Return (x, y) of the center of cell containing provided text 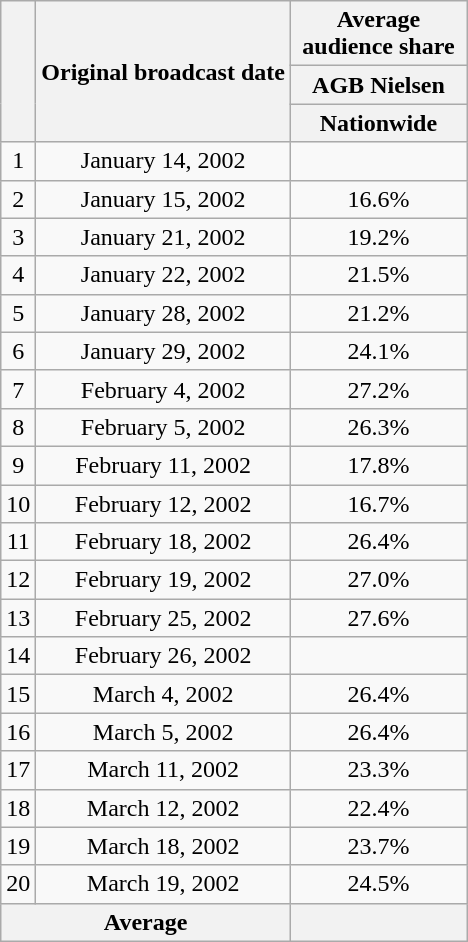
January 29, 2002 (164, 351)
Average audience share (378, 34)
16.6% (378, 199)
January 14, 2002 (164, 161)
15 (18, 694)
Nationwide (378, 123)
13 (18, 618)
14 (18, 656)
21.5% (378, 275)
February 25, 2002 (164, 618)
27.6% (378, 618)
3 (18, 237)
March 5, 2002 (164, 732)
24.5% (378, 884)
Average (146, 922)
January 21, 2002 (164, 237)
January 28, 2002 (164, 313)
February 19, 2002 (164, 580)
20 (18, 884)
11 (18, 542)
9 (18, 465)
4 (18, 275)
21.2% (378, 313)
17 (18, 770)
18 (18, 808)
February 18, 2002 (164, 542)
17.8% (378, 465)
January 22, 2002 (164, 275)
February 5, 2002 (164, 427)
January 15, 2002 (164, 199)
27.2% (378, 389)
February 4, 2002 (164, 389)
19 (18, 846)
March 18, 2002 (164, 846)
March 12, 2002 (164, 808)
March 4, 2002 (164, 694)
8 (18, 427)
26.3% (378, 427)
February 11, 2002 (164, 465)
AGB Nielsen (378, 85)
1 (18, 161)
7 (18, 389)
27.0% (378, 580)
16 (18, 732)
February 12, 2002 (164, 503)
2 (18, 199)
23.7% (378, 846)
6 (18, 351)
23.3% (378, 770)
March 11, 2002 (164, 770)
5 (18, 313)
Original broadcast date (164, 72)
24.1% (378, 351)
February 26, 2002 (164, 656)
19.2% (378, 237)
16.7% (378, 503)
22.4% (378, 808)
March 19, 2002 (164, 884)
10 (18, 503)
12 (18, 580)
